For the text-containing cell, return its midpoint in (x, y) coordinate format. 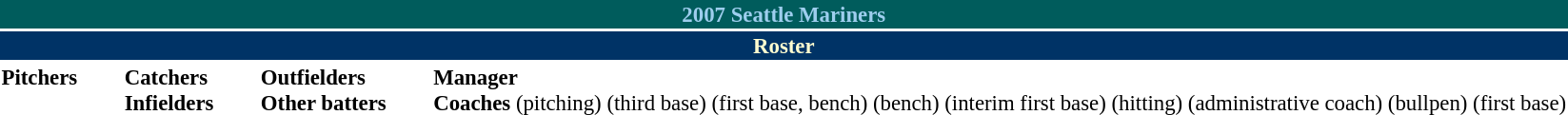
2007 Seattle Mariners (784, 14)
Roster (784, 46)
